Find where the given text appears and provide that cell's center as [x, y] coordinate. 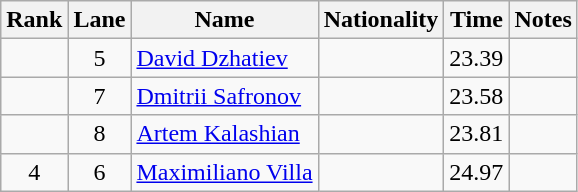
23.58 [476, 96]
4 [34, 172]
Maximiliano Villa [224, 172]
7 [100, 96]
Notes [543, 20]
5 [100, 58]
Lane [100, 20]
Artem Kalashian [224, 134]
Rank [34, 20]
23.81 [476, 134]
8 [100, 134]
6 [100, 172]
Time [476, 20]
Dmitrii Safronov [224, 96]
Nationality [381, 20]
24.97 [476, 172]
23.39 [476, 58]
David Dzhatiev [224, 58]
Name [224, 20]
